Locate the cell with the specified text and output its [X, Y] center coordinate. 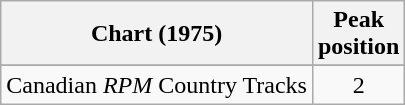
Canadian RPM Country Tracks [157, 85]
Peakposition [358, 34]
Chart (1975) [157, 34]
2 [358, 85]
